Capture the cell that displays the provided text and extract its (X, Y) central coordinate. 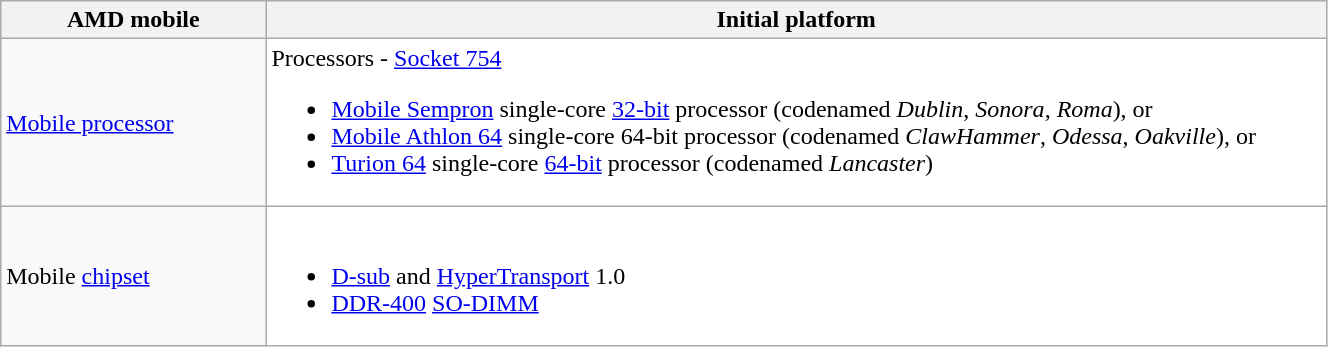
AMD mobile (134, 20)
Mobile chipset (134, 276)
D-sub and HyperTransport 1.0DDR-400 SO-DIMM (796, 276)
Initial platform (796, 20)
Mobile processor (134, 122)
